Extract the (x, y) coordinate from the center of the cell holding the provided text.  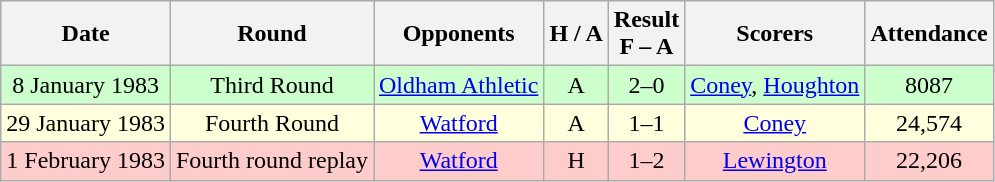
Coney (775, 123)
8087 (929, 85)
Opponents (459, 34)
29 January 1983 (86, 123)
2–0 (646, 85)
1–1 (646, 123)
Date (86, 34)
Scorers (775, 34)
1 February 1983 (86, 161)
24,574 (929, 123)
ResultF – A (646, 34)
H (576, 161)
Fourth Round (272, 123)
Lewington (775, 161)
Coney, Houghton (775, 85)
Fourth round replay (272, 161)
Attendance (929, 34)
Oldham Athletic (459, 85)
Round (272, 34)
1–2 (646, 161)
8 January 1983 (86, 85)
Third Round (272, 85)
H / A (576, 34)
22,206 (929, 161)
